For the text-containing cell, return its midpoint in [X, Y] coordinate format. 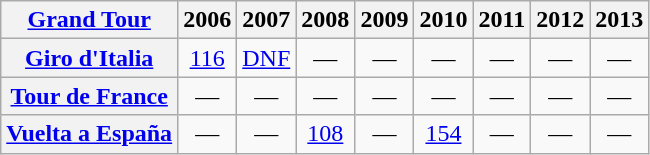
2009 [384, 20]
Giro d'Italia [90, 58]
DNF [266, 58]
2008 [326, 20]
116 [208, 58]
Vuelta a España [90, 134]
2006 [208, 20]
2010 [444, 20]
2007 [266, 20]
154 [444, 134]
2011 [502, 20]
Tour de France [90, 96]
2013 [620, 20]
108 [326, 134]
2012 [560, 20]
Grand Tour [90, 20]
